Return the (x, y) coordinate for the center point of the cell that contains the specified text.  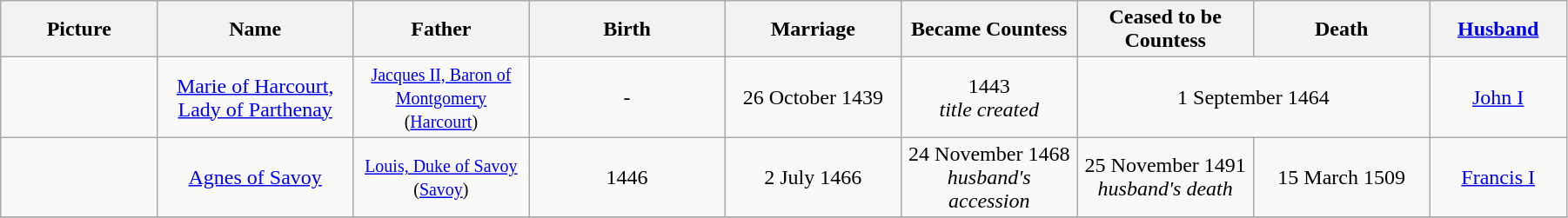
John I (1498, 97)
Marriage (813, 30)
Became Countess (989, 30)
- (627, 97)
1443title created (989, 97)
Jacques II, Baron of Montgomery(Harcourt) (441, 97)
Husband (1498, 30)
25 November 1491husband's death (1165, 177)
Birth (627, 30)
Marie of Harcourt, Lady of Parthenay (256, 97)
Louis, Duke of Savoy(Savoy) (441, 177)
Francis I (1498, 177)
Name (256, 30)
Picture (79, 30)
Agnes of Savoy (256, 177)
26 October 1439 (813, 97)
24 November 1468husband's accession (989, 177)
Death (1341, 30)
1 September 1464 (1253, 97)
15 March 1509 (1341, 177)
1446 (627, 177)
Father (441, 30)
2 July 1466 (813, 177)
Ceased to be Countess (1165, 30)
